Provide the (x, y) coordinate of the cell's center where the given text is located.  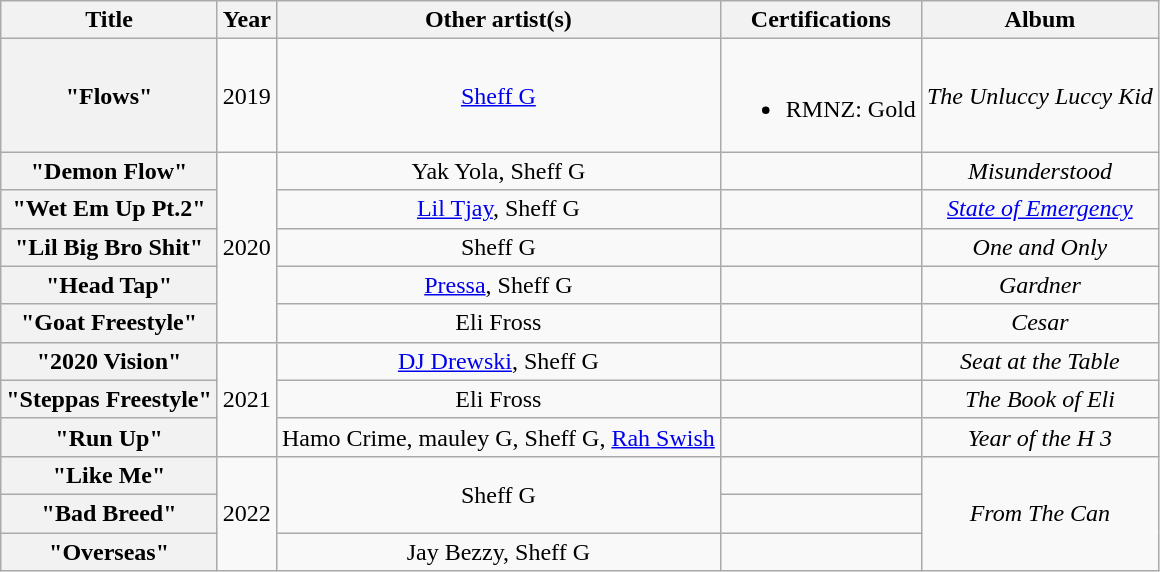
Certifications (820, 20)
Other artist(s) (498, 20)
"Lil Big Bro Shit" (110, 247)
State of Emergency (1040, 209)
"Flows" (110, 96)
2022 (246, 513)
The Unluccy Luccy Kid (1040, 96)
Seat at the Table (1040, 361)
2021 (246, 399)
DJ Drewski, Sheff G (498, 361)
Misunderstood (1040, 171)
Year of the H 3 (1040, 437)
"2020 Vision" (110, 361)
"Run Up" (110, 437)
"Demon Flow" (110, 171)
RMNZ: Gold (820, 96)
Gardner (1040, 285)
From The Can (1040, 513)
Hamo Crime, mauley G, Sheff G, Rah Swish (498, 437)
The Book of Eli (1040, 399)
"Head Tap" (110, 285)
Pressa, Sheff G (498, 285)
Cesar (1040, 323)
Year (246, 20)
Title (110, 20)
"Steppas Freestyle" (110, 399)
"Bad Breed" (110, 513)
Yak Yola, Sheff G (498, 171)
"Wet Em Up Pt.2" (110, 209)
"Like Me" (110, 475)
2019 (246, 96)
One and Only (1040, 247)
Lil Tjay, Sheff G (498, 209)
2020 (246, 247)
"Goat Freestyle" (110, 323)
Jay Bezzy, Sheff G (498, 551)
Album (1040, 20)
"Overseas" (110, 551)
